Extract the (x, y) coordinate from the center of the cell holding the provided text.  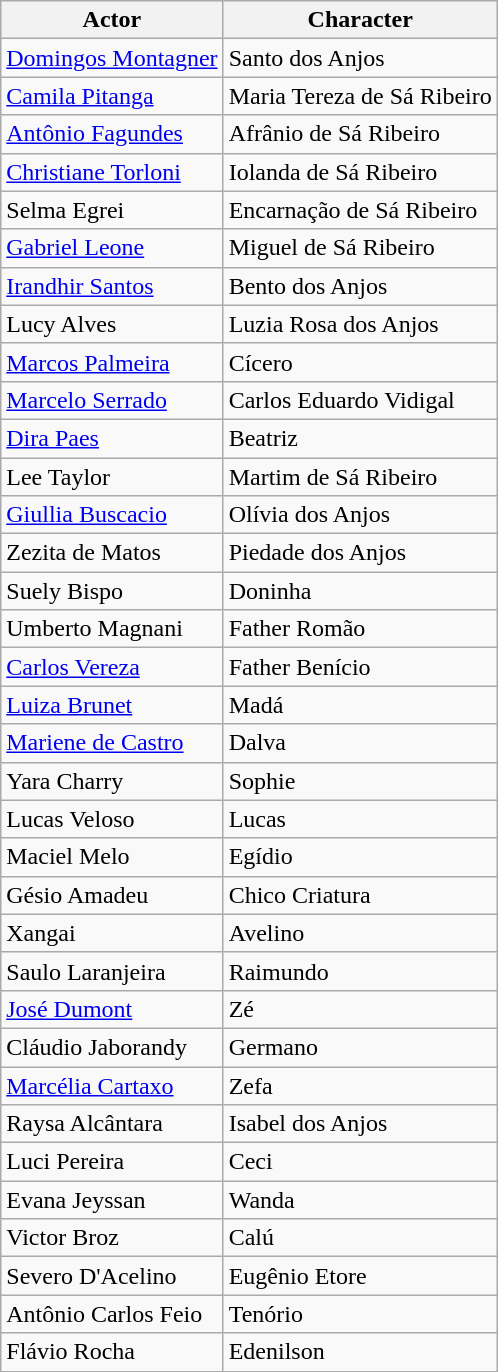
Umberto Magnani (112, 629)
Carlos Vereza (112, 667)
Antônio Carlos Feio (112, 1314)
Eugênio Etore (360, 1276)
Domingos Montagner (112, 58)
Raimundo (360, 971)
Madá (360, 705)
Maciel Melo (112, 857)
Camila Pitanga (112, 96)
Egídio (360, 857)
Severo D'Acelino (112, 1276)
Luiza Brunet (112, 705)
Encarnação de Sá Ribeiro (360, 210)
Germano (360, 1047)
Edenilson (360, 1352)
Zé (360, 1009)
Sophie (360, 781)
Marcos Palmeira (112, 362)
Marcelo Serrado (112, 400)
Wanda (360, 1200)
Christiane Torloni (112, 172)
Zezita de Matos (112, 553)
Giullia Buscacio (112, 515)
Suely Bispo (112, 591)
Yara Charry (112, 781)
Calú (360, 1238)
Olívia dos Anjos (360, 515)
Lucas Veloso (112, 819)
Saulo Laranjeira (112, 971)
Father Romão (360, 629)
Gabriel Leone (112, 248)
Cícero (360, 362)
Doninha (360, 591)
Antônio Fagundes (112, 134)
Piedade dos Anjos (360, 553)
Dalva (360, 743)
Father Benício (360, 667)
Dira Paes (112, 438)
Flávio Rocha (112, 1352)
Irandhir Santos (112, 286)
Avelino (360, 933)
Tenório (360, 1314)
Xangai (112, 933)
Lucy Alves (112, 324)
Ceci (360, 1162)
Martim de Sá Ribeiro (360, 477)
Lee Taylor (112, 477)
Marcélia Cartaxo (112, 1085)
Raysa Alcântara (112, 1124)
Afrânio de Sá Ribeiro (360, 134)
Selma Egrei (112, 210)
Zefa (360, 1085)
Beatriz (360, 438)
Victor Broz (112, 1238)
Gésio Amadeu (112, 895)
Carlos Eduardo Vidigal (360, 400)
Santo dos Anjos (360, 58)
Iolanda de Sá Ribeiro (360, 172)
Character (360, 20)
Miguel de Sá Ribeiro (360, 248)
Evana Jeyssan (112, 1200)
Luzia Rosa dos Anjos (360, 324)
Cláudio Jaborandy (112, 1047)
José Dumont (112, 1009)
Maria Tereza de Sá Ribeiro (360, 96)
Luci Pereira (112, 1162)
Actor (112, 20)
Chico Criatura (360, 895)
Lucas (360, 819)
Isabel dos Anjos (360, 1124)
Mariene de Castro (112, 743)
Bento dos Anjos (360, 286)
